Scan for the cell matching the given text and deliver its (x, y) coordinate at center. 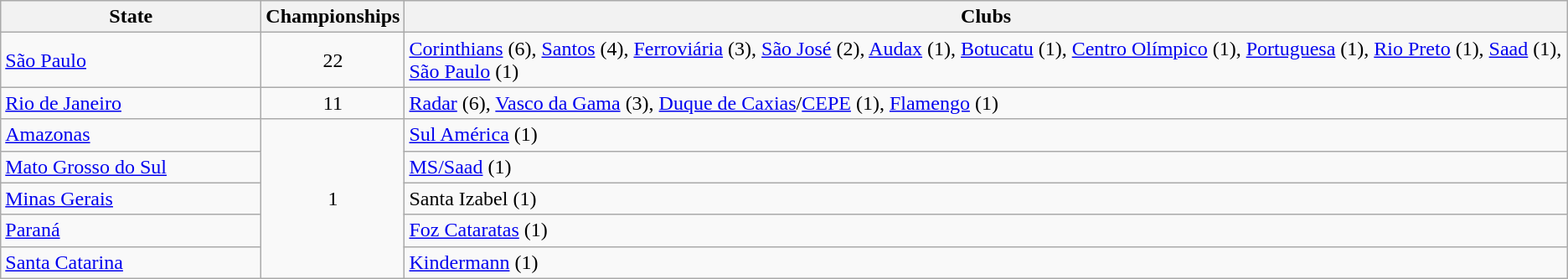
MS/Saad (1) (986, 167)
Minas Gerais (131, 199)
Rio de Janeiro (131, 103)
Clubs (986, 17)
Mato Grosso do Sul (131, 167)
Amazonas (131, 135)
Foz Cataratas (1) (986, 230)
São Paulo (131, 60)
1 (333, 199)
Kindermann (1) (986, 262)
Santa Izabel (1) (986, 199)
22 (333, 60)
Santa Catarina (131, 262)
11 (333, 103)
Championships (333, 17)
State (131, 17)
Paraná (131, 230)
Radar (6), Vasco da Gama (3), Duque de Caxias/CEPE (1), Flamengo (1) (986, 103)
Sul América (1) (986, 135)
